Locate the cell with the specified text and output its (x, y) center coordinate. 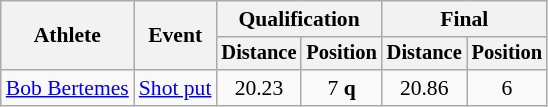
Event (176, 36)
Qualification (298, 19)
Athlete (68, 36)
Shot put (176, 88)
20.23 (258, 88)
Bob Bertemes (68, 88)
Final (464, 19)
7 q (341, 88)
20.86 (424, 88)
6 (507, 88)
